Locate the cell with the specified text and output its [x, y] center coordinate. 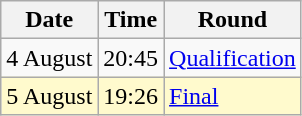
Time [131, 20]
4 August [50, 58]
Qualification [233, 58]
5 August [50, 96]
Date [50, 20]
19:26 [131, 96]
20:45 [131, 58]
Round [233, 20]
Final [233, 96]
